Extract the (x, y) coordinate from the center of the cell holding the provided text.  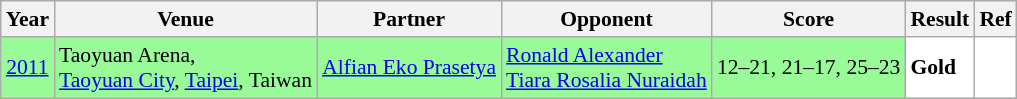
Gold (940, 68)
Venue (186, 19)
Alfian Eko Prasetya (409, 68)
Ronald Alexander Tiara Rosalia Nuraidah (606, 68)
Year (28, 19)
Opponent (606, 19)
Score (809, 19)
Partner (409, 19)
12–21, 21–17, 25–23 (809, 68)
Ref (995, 19)
Result (940, 19)
Taoyuan Arena,Taoyuan City, Taipei, Taiwan (186, 68)
2011 (28, 68)
